Return the (X, Y) coordinate for the center point of the cell that contains the specified text.  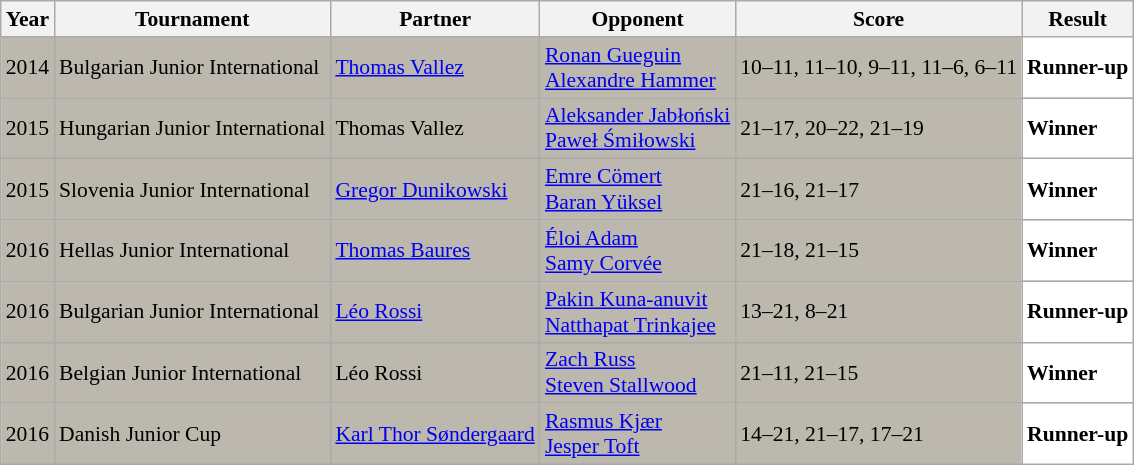
Year (28, 19)
Slovenia Junior International (192, 190)
Tournament (192, 19)
Partner (435, 19)
Pakin Kuna-anuvit Natthapat Trinkajee (638, 312)
Emre Cömert Baran Yüksel (638, 190)
Thomas Baures (435, 250)
14–21, 21–17, 17–21 (878, 434)
Hellas Junior International (192, 250)
Karl Thor Søndergaard (435, 434)
Gregor Dunikowski (435, 190)
Éloi Adam Samy Corvée (638, 250)
13–21, 8–21 (878, 312)
Ronan Gueguin Alexandre Hammer (638, 68)
21–16, 21–17 (878, 190)
Result (1078, 19)
Opponent (638, 19)
2014 (28, 68)
21–11, 21–15 (878, 372)
Danish Junior Cup (192, 434)
Belgian Junior International (192, 372)
21–17, 20–22, 21–19 (878, 128)
Score (878, 19)
10–11, 11–10, 9–11, 11–6, 6–11 (878, 68)
Aleksander Jabłoński Paweł Śmiłowski (638, 128)
Rasmus Kjær Jesper Toft (638, 434)
Zach Russ Steven Stallwood (638, 372)
21–18, 21–15 (878, 250)
Hungarian Junior International (192, 128)
